Scan for the cell matching the given text and deliver its [x, y] coordinate at center. 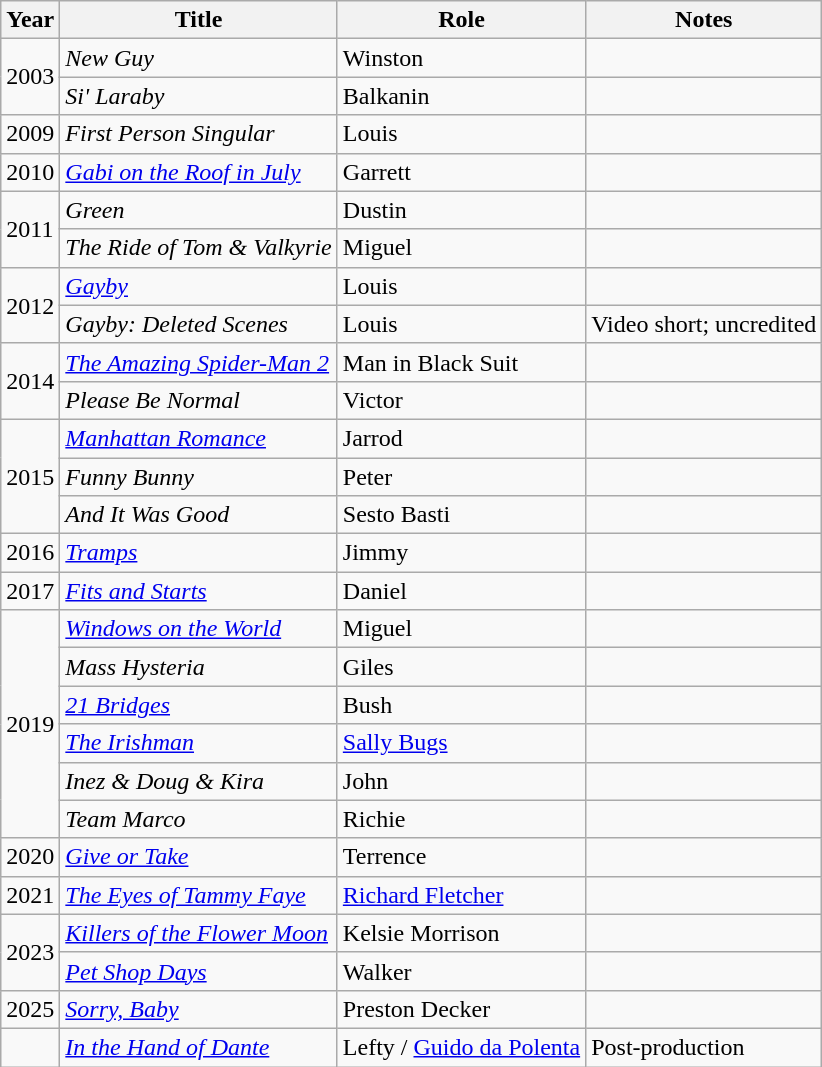
Terrence [461, 857]
Sorry, Baby [199, 1009]
Give or Take [199, 857]
2011 [30, 229]
Gayby: Deleted Scenes [199, 324]
Lefty / Guido da Polenta [461, 1047]
Gabi on the Roof in July [199, 172]
Gayby [199, 286]
Sesto Basti [461, 515]
Preston Decker [461, 1009]
Winston [461, 58]
Role [461, 20]
Jimmy [461, 553]
Peter [461, 477]
The Ride of Tom & Valkyrie [199, 248]
The Amazing Spider-Man 2 [199, 362]
And It Was Good [199, 515]
2009 [30, 134]
Manhattan Romance [199, 438]
Mass Hysteria [199, 667]
2016 [30, 553]
2023 [30, 952]
Year [30, 20]
Richie [461, 819]
2010 [30, 172]
Dustin [461, 210]
2025 [30, 1009]
2012 [30, 305]
In the Hand of Dante [199, 1047]
Post-production [704, 1047]
Daniel [461, 591]
Title [199, 20]
The Eyes of Tammy Faye [199, 895]
2003 [30, 77]
2019 [30, 724]
Garrett [461, 172]
Man in Black Suit [461, 362]
Notes [704, 20]
The Irishman [199, 743]
Green [199, 210]
2017 [30, 591]
Fits and Starts [199, 591]
Victor [461, 400]
Richard Fletcher [461, 895]
Please Be Normal [199, 400]
New Guy [199, 58]
Inez & Doug & Kira [199, 781]
Walker [461, 971]
Giles [461, 667]
Video short; uncredited [704, 324]
Balkanin [461, 96]
21 Bridges [199, 705]
Tramps [199, 553]
Funny Bunny [199, 477]
Team Marco [199, 819]
John [461, 781]
2021 [30, 895]
Kelsie Morrison [461, 933]
Bush [461, 705]
Windows on the World [199, 629]
Si' Laraby [199, 96]
2014 [30, 381]
2020 [30, 857]
Jarrod [461, 438]
2015 [30, 476]
Sally Bugs [461, 743]
Killers of the Flower Moon [199, 933]
Pet Shop Days [199, 971]
First Person Singular [199, 134]
